Provide the [X, Y] coordinate of the cell's center where the given text is located.  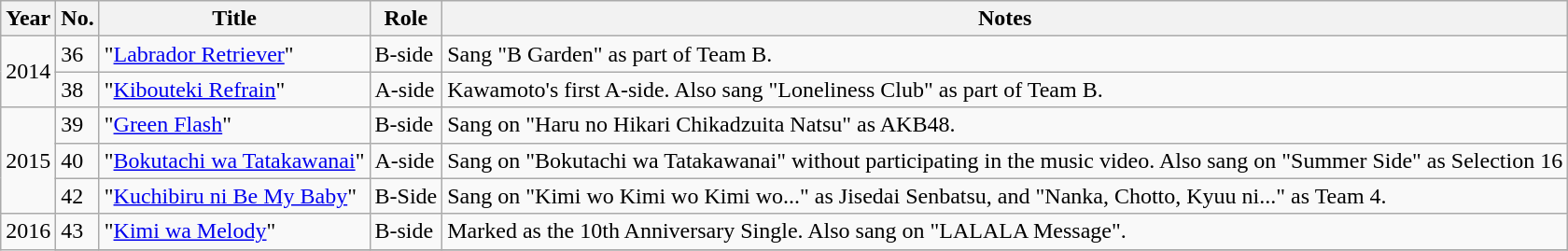
"Green Flash" [234, 125]
B-Side [406, 196]
42 [77, 196]
43 [77, 231]
Kawamoto's first A-side. Also sang "Loneliness Club" as part of Team B. [1005, 90]
No. [77, 19]
36 [77, 54]
"Kuchibiru ni Be My Baby" [234, 196]
Sang on "Haru no Hikari Chikadzuita Natsu" as AKB48. [1005, 125]
Sang on "Bokutachi wa Tatakawanai" without participating in the music video. Also sang on "Summer Side" as Selection 16 [1005, 160]
Year [28, 19]
2015 [28, 160]
"Kimi wa Melody" [234, 231]
"Labrador Retriever" [234, 54]
Notes [1005, 19]
Role [406, 19]
"Bokutachi wa Tatakawanai" [234, 160]
"Kibouteki Refrain" [234, 90]
2016 [28, 231]
2014 [28, 72]
38 [77, 90]
Sang "B Garden" as part of Team B. [1005, 54]
Marked as the 10th Anniversary Single. Also sang on "LALALA Message". [1005, 231]
Sang on "Kimi wo Kimi wo Kimi wo..." as Jisedai Senbatsu, and "Nanka, Chotto, Kyuu ni..." as Team 4. [1005, 196]
40 [77, 160]
39 [77, 125]
Title [234, 19]
